Search for the cell housing the specified text and yield its [x, y] center coordinate. 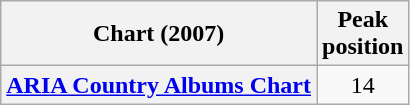
14 [363, 85]
Peakposition [363, 34]
Chart (2007) [159, 34]
ARIA Country Albums Chart [159, 85]
